From the cell containing the given text, extract its center point as [x, y] coordinate. 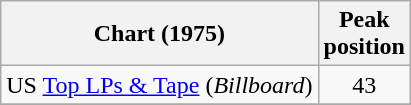
US Top LPs & Tape (Billboard) [160, 85]
Chart (1975) [160, 34]
43 [364, 85]
Peakposition [364, 34]
